Extract the [X, Y] coordinate from the center of the cell holding the provided text.  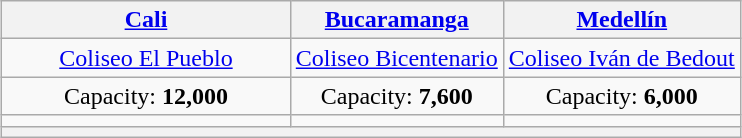
Bucaramanga [396, 20]
Capacity: 7,600 [396, 96]
Coliseo Bicentenario [396, 58]
Medellín [622, 20]
Cali [146, 20]
Coliseo El Pueblo [146, 58]
Capacity: 6,000 [622, 96]
Coliseo Iván de Bedout [622, 58]
Capacity: 12,000 [146, 96]
